Pinpoint the cell where the given text exists, returning its [X, Y] midpoint coordinate. 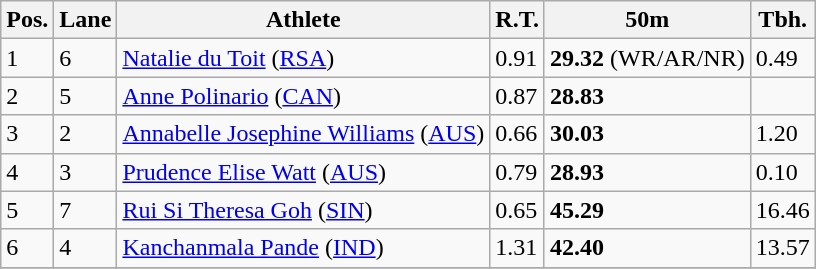
0.65 [518, 210]
Athlete [304, 20]
28.93 [647, 172]
13.57 [782, 248]
Annabelle Josephine Williams (AUS) [304, 134]
50m [647, 20]
0.49 [782, 58]
1.31 [518, 248]
0.87 [518, 96]
R.T. [518, 20]
30.03 [647, 134]
28.83 [647, 96]
Anne Polinario (CAN) [304, 96]
42.40 [647, 248]
1.20 [782, 134]
1 [28, 58]
0.66 [518, 134]
Lane [86, 20]
Prudence Elise Watt (AUS) [304, 172]
Kanchanmala Pande (IND) [304, 248]
29.32 (WR/AR/NR) [647, 58]
0.10 [782, 172]
Rui Si Theresa Goh (SIN) [304, 210]
16.46 [782, 210]
0.91 [518, 58]
45.29 [647, 210]
0.79 [518, 172]
Natalie du Toit (RSA) [304, 58]
Pos. [28, 20]
7 [86, 210]
Tbh. [782, 20]
